Output the (x, y) coordinate of the center of the cell containing the given text.  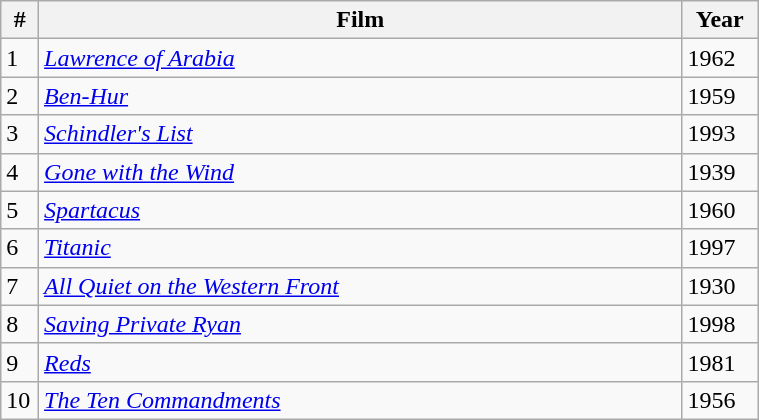
# (20, 20)
1962 (720, 58)
Saving Private Ryan (360, 324)
7 (20, 286)
All Quiet on the Western Front (360, 286)
4 (20, 172)
Ben-Hur (360, 96)
5 (20, 210)
2 (20, 96)
1956 (720, 400)
9 (20, 362)
The Ten Commandments (360, 400)
1960 (720, 210)
1959 (720, 96)
1939 (720, 172)
1997 (720, 248)
Year (720, 20)
Spartacus (360, 210)
Reds (360, 362)
1930 (720, 286)
Gone with the Wind (360, 172)
6 (20, 248)
1 (20, 58)
3 (20, 134)
8 (20, 324)
10 (20, 400)
1998 (720, 324)
Film (360, 20)
1981 (720, 362)
Titanic (360, 248)
1993 (720, 134)
Lawrence of Arabia (360, 58)
Schindler's List (360, 134)
